Locate the cell with the specified text and output its [X, Y] center coordinate. 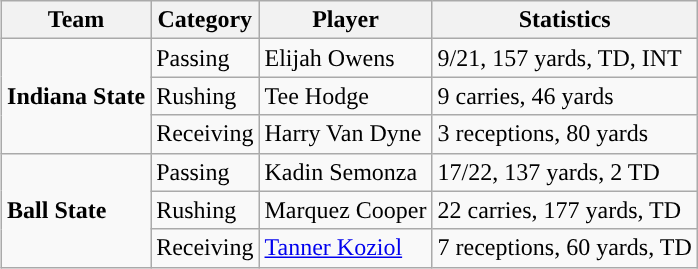
9/21, 157 yards, TD, INT [564, 58]
3 receptions, 80 yards [564, 134]
Ball State [76, 210]
Player [346, 20]
Tanner Koziol [346, 248]
Kadin Semonza [346, 172]
17/22, 137 yards, 2 TD [564, 172]
Statistics [564, 20]
Team [76, 20]
Marquez Cooper [346, 210]
Category [205, 20]
9 carries, 46 yards [564, 96]
Indiana State [76, 96]
Harry Van Dyne [346, 134]
Tee Hodge [346, 96]
7 receptions, 60 yards, TD [564, 248]
22 carries, 177 yards, TD [564, 210]
Elijah Owens [346, 58]
